For the text-containing cell, return its midpoint in (x, y) coordinate format. 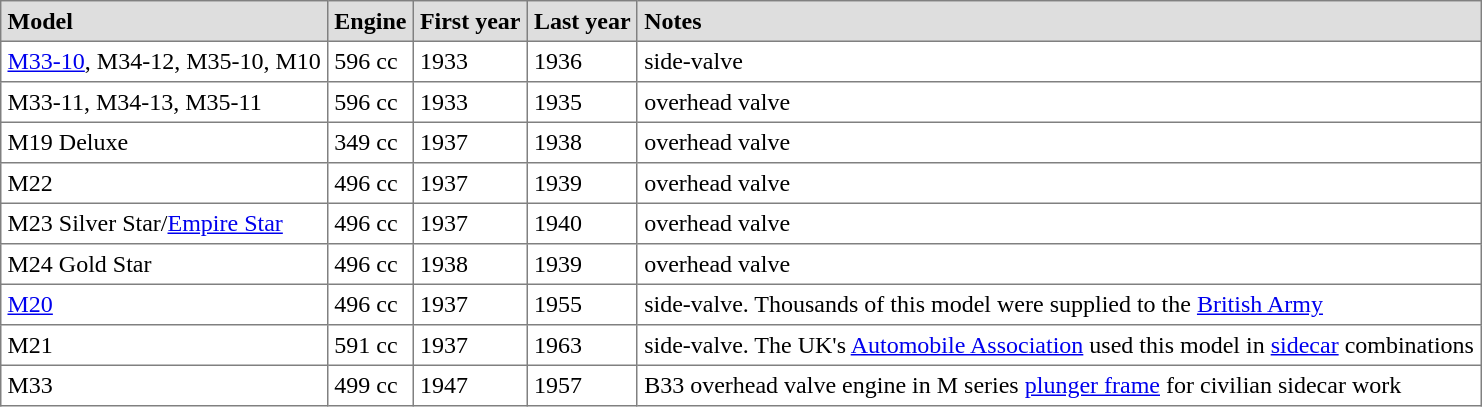
1940 (582, 223)
1936 (582, 61)
349 cc (371, 142)
Last year (582, 21)
Engine (371, 21)
591 cc (371, 345)
First year (470, 21)
499 cc (371, 385)
B33 overhead valve engine in M series plunger frame for civilian sidecar work (1058, 385)
M24 Gold Star (164, 264)
Model (164, 21)
M33 (164, 385)
M33-10, M34-12, M35-10, M10 (164, 61)
1947 (470, 385)
1935 (582, 102)
M20 (164, 304)
side-valve. Thousands of this model were supplied to the British Army (1058, 304)
Notes (1058, 21)
1955 (582, 304)
M23 Silver Star/Empire Star (164, 223)
M33-11, M34-13, M35-11 (164, 102)
side-valve. The UK's Automobile Association used this model in sidecar combinations (1058, 345)
1957 (582, 385)
side-valve (1058, 61)
M19 Deluxe (164, 142)
1963 (582, 345)
M21 (164, 345)
M22 (164, 183)
